Detect which cell encompasses the target text, then output its (X, Y) center coordinate. 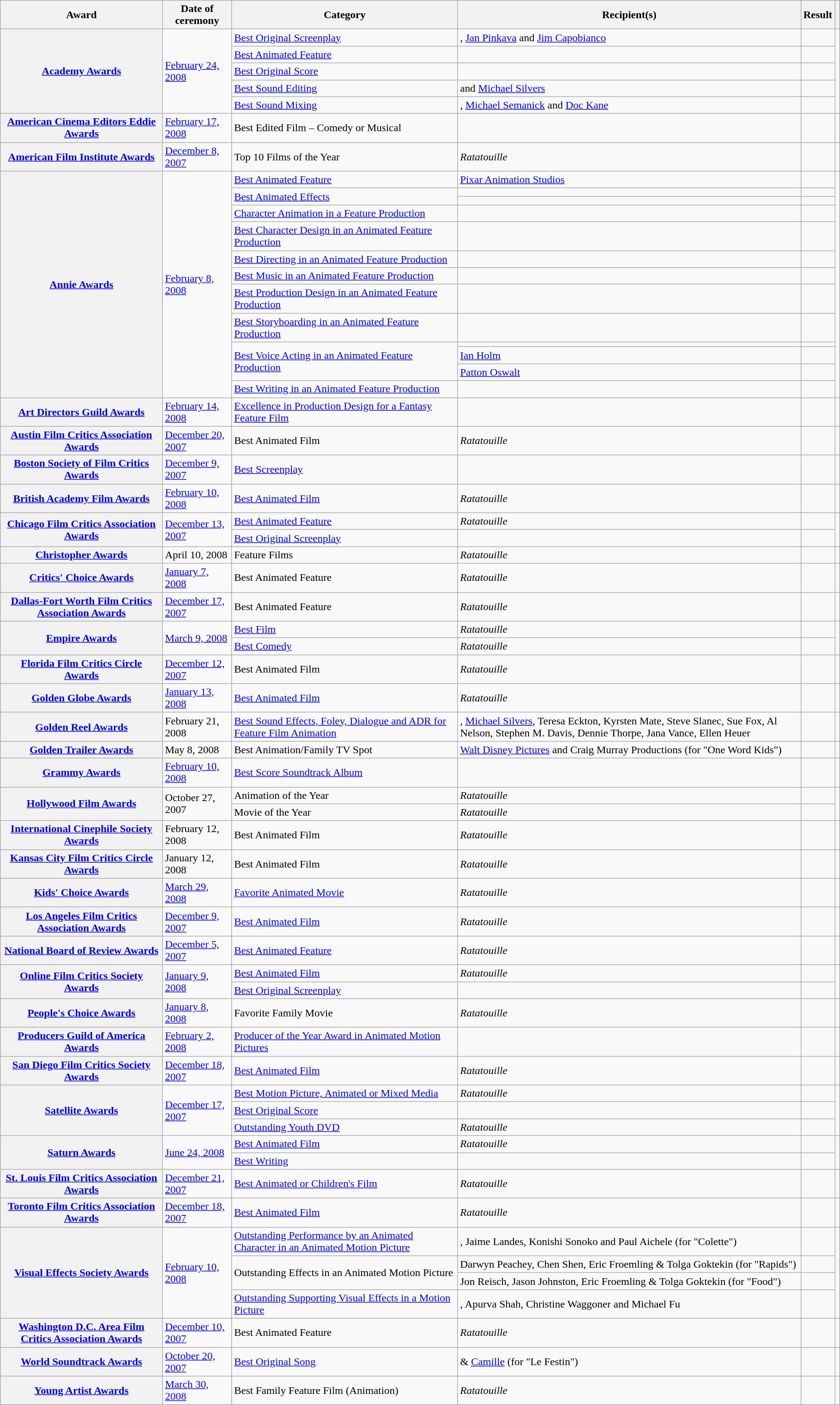
February 17, 2008 (197, 128)
Producer of the Year Award in Animated Motion Pictures (345, 1042)
Washington D.C. Area Film Critics Association Awards (82, 1333)
February 8, 2008 (197, 284)
Outstanding Effects in an Animated Motion Picture (345, 1273)
Empire Awards (82, 638)
December 8, 2007 (197, 157)
San Diego Film Critics Society Awards (82, 1070)
Feature Films (345, 555)
International Cinephile Society Awards (82, 835)
December 20, 2007 (197, 440)
Best Edited Film – Comedy or Musical (345, 128)
Golden Globe Awards (82, 698)
December 12, 2007 (197, 669)
Movie of the Year (345, 812)
Darwyn Peachey, Chen Shen, Eric Froemling & Tolga Goktekin (for "Rapids") (629, 1264)
Outstanding Supporting Visual Effects in a Motion Picture (345, 1304)
April 10, 2008 (197, 555)
January 12, 2008 (197, 864)
December 13, 2007 (197, 529)
Best Sound Effects, Foley, Dialogue and ADR for Feature Film Animation (345, 727)
May 8, 2008 (197, 750)
Best Character Design in an Animated Feature Production (345, 236)
Hollywood Film Awards (82, 804)
Best Directing in an Animated Feature Production (345, 259)
Best Animation/Family TV Spot (345, 750)
March 9, 2008 (197, 638)
Best Storyboarding in an Animated Feature Production (345, 328)
Critics' Choice Awards (82, 578)
Best Writing in an Animated Feature Production (345, 389)
Grammy Awards (82, 773)
Dallas-Fort Worth Film Critics Association Awards (82, 606)
Toronto Film Critics Association Awards (82, 1212)
January 9, 2008 (197, 981)
February 12, 2008 (197, 835)
Excellence in Production Design for a Fantasy Feature Film (345, 412)
Los Angeles Film Critics Association Awards (82, 922)
January 8, 2008 (197, 1013)
December 10, 2007 (197, 1333)
, Jan Pinkava and Jim Capobianco (629, 38)
American Film Institute Awards (82, 157)
St. Louis Film Critics Association Awards (82, 1184)
Best Sound Mixing (345, 105)
Best Sound Editing (345, 88)
Art Directors Guild Awards (82, 412)
Best Voice Acting in an Animated Feature Production (345, 362)
October 20, 2007 (197, 1361)
February 24, 2008 (197, 71)
Walt Disney Pictures and Craig Murray Productions (for "One Word Kids") (629, 750)
Online Film Critics Society Awards (82, 981)
Favorite Family Movie (345, 1013)
, Michael Semanick and Doc Kane (629, 105)
June 24, 2008 (197, 1152)
, Apurva Shah, Christine Waggoner and Michael Fu (629, 1304)
Jon Reisch, Jason Johnston, Eric Froemling & Tolga Goktekin (for "Food") (629, 1281)
February 14, 2008 (197, 412)
Category (345, 15)
Best Comedy (345, 646)
Best Screenplay (345, 470)
January 13, 2008 (197, 698)
Best Original Song (345, 1361)
Ian Holm (629, 355)
January 7, 2008 (197, 578)
, Jaime Landes, Konishi Sonoko and Paul Aichele (for "Colette") (629, 1242)
Visual Effects Society Awards (82, 1273)
American Cinema Editors Eddie Awards (82, 128)
& Camille (for "Le Festin") (629, 1361)
Kansas City Film Critics Circle Awards (82, 864)
February 2, 2008 (197, 1042)
World Soundtrack Awards (82, 1361)
Young Artist Awards (82, 1390)
Result (818, 15)
Best Motion Picture, Animated or Mixed Media (345, 1094)
December 5, 2007 (197, 950)
December 21, 2007 (197, 1184)
March 30, 2008 (197, 1390)
October 27, 2007 (197, 804)
Recipient(s) (629, 15)
Kids' Choice Awards (82, 892)
Best Music in an Animated Feature Production (345, 276)
Outstanding Performance by an Animated Character in an Animated Motion Picture (345, 1242)
Favorite Animated Movie (345, 892)
Best Writing (345, 1161)
February 21, 2008 (197, 727)
Outstanding Youth DVD (345, 1127)
Best Family Feature Film (Animation) (345, 1390)
Top 10 Films of the Year (345, 157)
Best Production Design in an Animated Feature Production (345, 299)
Pixar Animation Studios (629, 179)
Chicago Film Critics Association Awards (82, 529)
Best Score Soundtrack Album (345, 773)
March 29, 2008 (197, 892)
Patton Oswalt (629, 372)
Christopher Awards (82, 555)
and Michael Silvers (629, 88)
Best Animated Effects (345, 196)
Best Animated or Children's Film (345, 1184)
Florida Film Critics Circle Awards (82, 669)
Producers Guild of America Awards (82, 1042)
Character Animation in a Feature Production (345, 213)
Animation of the Year (345, 795)
British Academy Film Awards (82, 498)
Boston Society of Film Critics Awards (82, 470)
National Board of Review Awards (82, 950)
Award (82, 15)
Annie Awards (82, 284)
, Michael Silvers, Teresa Eckton, Kyrsten Mate, Steve Slanec, Sue Fox, Al Nelson, Stephen M. Davis, Dennie Thorpe, Jana Vance, Ellen Heuer (629, 727)
Golden Trailer Awards (82, 750)
Satellite Awards (82, 1110)
Academy Awards (82, 71)
People's Choice Awards (82, 1013)
Best Film (345, 630)
Golden Reel Awards (82, 727)
Date of ceremony (197, 15)
Saturn Awards (82, 1152)
Austin Film Critics Association Awards (82, 440)
